Search for the cell housing the specified text and yield its [X, Y] center coordinate. 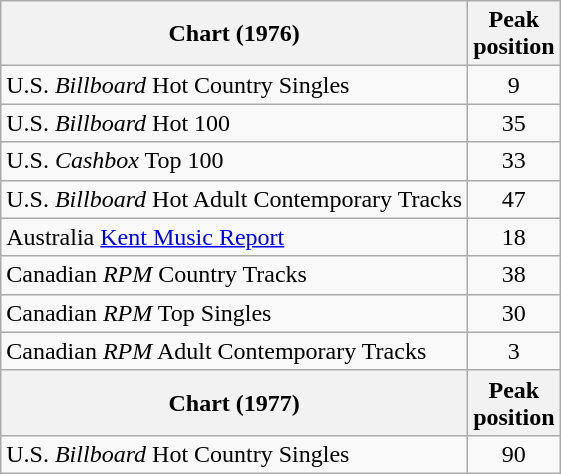
35 [514, 123]
9 [514, 85]
Chart (1977) [234, 402]
U.S. Billboard Hot 100 [234, 123]
Australia Kent Music Report [234, 237]
Chart (1976) [234, 34]
47 [514, 199]
Canadian RPM Country Tracks [234, 275]
90 [514, 454]
U.S. Billboard Hot Adult Contemporary Tracks [234, 199]
18 [514, 237]
U.S. Cashbox Top 100 [234, 161]
38 [514, 275]
30 [514, 313]
3 [514, 351]
33 [514, 161]
Canadian RPM Adult Contemporary Tracks [234, 351]
Canadian RPM Top Singles [234, 313]
